Output the (x, y) coordinate of the center of the cell containing the given text.  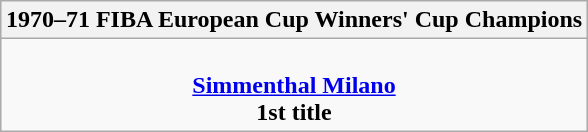
1970–71 FIBA European Cup Winners' Cup Champions (294, 20)
Simmenthal Milano 1st title (294, 85)
